Locate the cell with the specified text and output its [x, y] center coordinate. 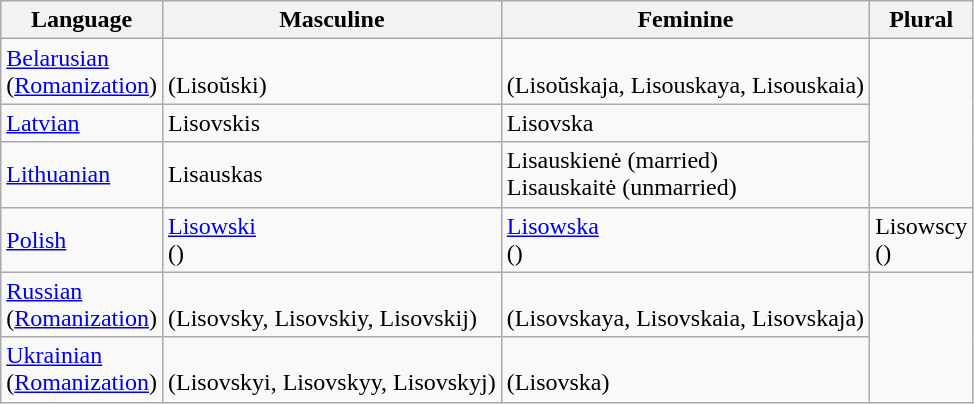
Belarusian (Romanization) [82, 72]
Russian (Romanization) [82, 304]
Masculine [332, 20]
Lisowscy () [922, 240]
Lisovska [685, 123]
Language [82, 20]
(Lisoŭski) [332, 72]
Polish [82, 240]
(Lisovskaya, Lisovskaia, Lisovskaja) [685, 304]
Ukrainian (Romanization) [82, 370]
Lithuanian [82, 174]
Lisowski () [332, 240]
Lisowska () [685, 240]
Lisovskis [332, 123]
(Lisovska) [685, 370]
Feminine [685, 20]
Lisauskas [332, 174]
Plural [922, 20]
(Lisovsky, Lisovskiy, Lisovskij) [332, 304]
Latvian [82, 123]
Lisauskienė (married) Lisauskaitė (unmarried) [685, 174]
(Lisoŭskaja, Lisouskaya, Lisouskaia) [685, 72]
(Lisovskyi, Lisovskyy, Lisovskyj) [332, 370]
